For the text-containing cell, return its midpoint in (X, Y) coordinate format. 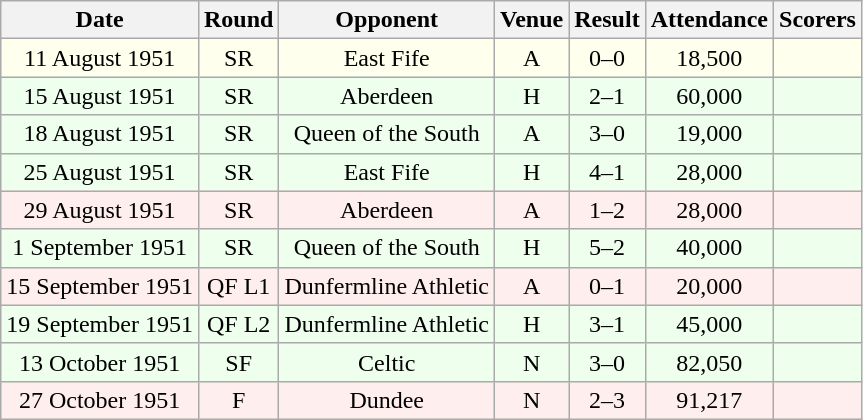
Opponent (387, 20)
Dundee (387, 400)
18 August 1951 (100, 134)
11 August 1951 (100, 58)
1–2 (607, 210)
0–1 (607, 286)
4–1 (607, 172)
2–1 (607, 96)
1 September 1951 (100, 248)
19 September 1951 (100, 324)
F (238, 400)
3–1 (607, 324)
29 August 1951 (100, 210)
15 August 1951 (100, 96)
QF L1 (238, 286)
15 September 1951 (100, 286)
60,000 (709, 96)
Celtic (387, 362)
QF L2 (238, 324)
45,000 (709, 324)
SF (238, 362)
Round (238, 20)
0–0 (607, 58)
82,050 (709, 362)
Date (100, 20)
40,000 (709, 248)
20,000 (709, 286)
27 October 1951 (100, 400)
Result (607, 20)
13 October 1951 (100, 362)
Attendance (709, 20)
2–3 (607, 400)
25 August 1951 (100, 172)
Venue (532, 20)
19,000 (709, 134)
5–2 (607, 248)
Scorers (818, 20)
91,217 (709, 400)
18,500 (709, 58)
